Locate the cell with the specified text and output its [X, Y] center coordinate. 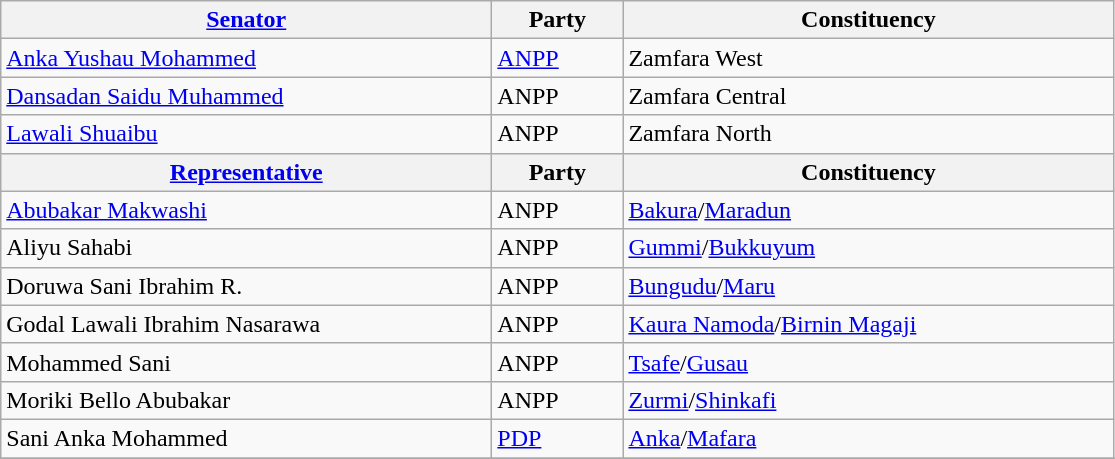
Bakura/Maradun [868, 210]
Sani Anka Mohammed [246, 438]
Bungudu/Maru [868, 286]
PDP [558, 438]
Doruwa Sani Ibrahim R. [246, 286]
Kaura Namoda/Birnin Magaji [868, 324]
Zamfara Central [868, 96]
Zamfara West [868, 58]
Godal Lawali Ibrahim Nasarawa [246, 324]
Tsafe/Gusau [868, 362]
Dansadan Saidu Muhammed [246, 96]
Zamfara North [868, 134]
Aliyu Sahabi [246, 248]
Moriki Bello Abubakar [246, 400]
Abubakar Makwashi [246, 210]
Anka/Mafara [868, 438]
Mohammed Sani [246, 362]
Anka Yushau Mohammed [246, 58]
Lawali Shuaibu [246, 134]
Representative [246, 172]
Zurmi/Shinkafi [868, 400]
Gummi/Bukkuyum [868, 248]
Senator [246, 20]
